From the cell containing the given text, extract its center point as (X, Y) coordinate. 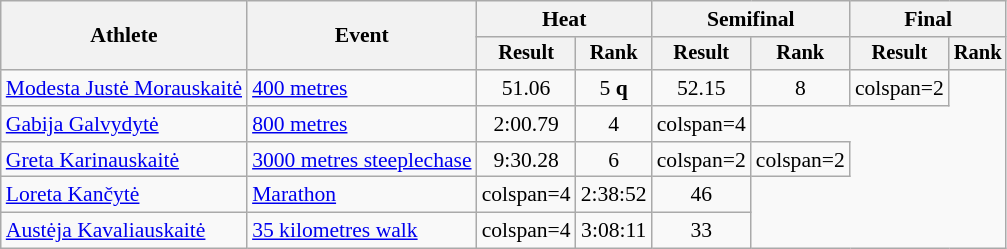
Athlete (124, 36)
9:30.28 (526, 160)
Heat (564, 19)
35 kilometres walk (362, 231)
3000 metres steeplechase (362, 160)
400 metres (362, 88)
Loreta Kančytė (124, 195)
800 metres (362, 124)
Modesta Justė Morauskaitė (124, 88)
6 (614, 160)
Event (362, 36)
4 (614, 124)
5 q (614, 88)
Semifinal (751, 19)
2:00.79 (526, 124)
33 (702, 231)
46 (702, 195)
51.06 (526, 88)
Greta Karinauskaitė (124, 160)
Marathon (362, 195)
Gabija Galvydytė (124, 124)
Austėja Kavaliauskaitė (124, 231)
8 (800, 88)
2:38:52 (614, 195)
Final (928, 19)
3:08:11 (614, 231)
52.15 (702, 88)
